Output the (x, y) coordinate of the center of the cell containing the given text.  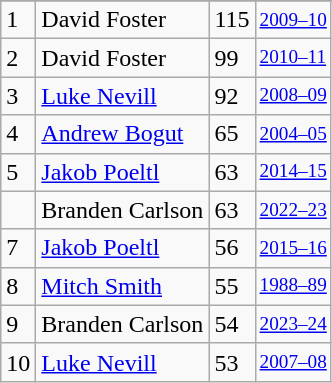
53 (232, 362)
56 (232, 248)
2 (18, 58)
1988–89 (293, 286)
2009–10 (293, 20)
2007–08 (293, 362)
3 (18, 96)
2014–15 (293, 172)
2023–24 (293, 324)
65 (232, 134)
55 (232, 286)
2008–09 (293, 96)
2010–11 (293, 58)
Mitch Smith (122, 286)
7 (18, 248)
4 (18, 134)
2022–23 (293, 210)
54 (232, 324)
92 (232, 96)
9 (18, 324)
10 (18, 362)
1 (18, 20)
Andrew Bogut (122, 134)
8 (18, 286)
99 (232, 58)
2004–05 (293, 134)
5 (18, 172)
2015–16 (293, 248)
115 (232, 20)
